Determine the (X, Y) coordinate at the center of the cell enclosing the given text.  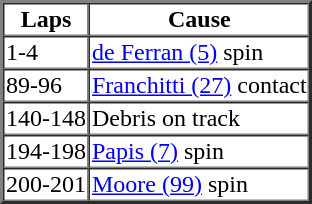
Debris on track (200, 118)
Papis (7) spin (200, 152)
Cause (200, 20)
200-201 (46, 184)
de Ferran (5) spin (200, 52)
1-4 (46, 52)
Moore (99) spin (200, 184)
140-148 (46, 118)
Franchitti (27) contact (200, 86)
89-96 (46, 86)
194-198 (46, 152)
Laps (46, 20)
